Extract the (X, Y) coordinate from the center of the cell holding the provided text.  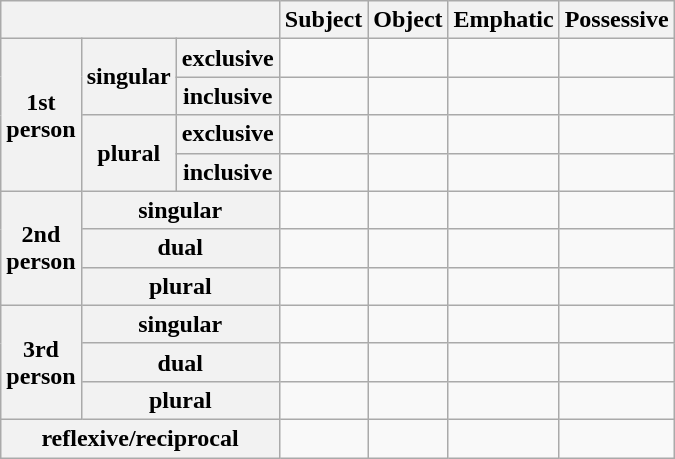
3rdperson (41, 362)
Object (408, 20)
Subject (323, 20)
Possessive (616, 20)
Emphatic (504, 20)
reflexive/reciprocal (140, 438)
2ndperson (41, 248)
1stperson (41, 115)
